Detect which cell encompasses the target text, then output its [x, y] center coordinate. 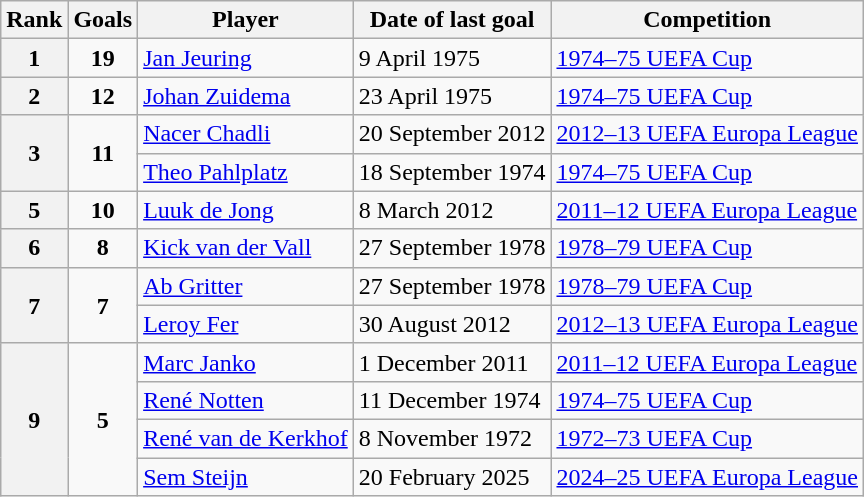
Leroy Fer [246, 324]
Johan Zuidema [246, 96]
1 [34, 58]
Jan Jeuring [246, 58]
12 [103, 96]
Kick van der Vall [246, 248]
23 April 1975 [452, 96]
9 April 1975 [452, 58]
10 [103, 210]
Sem Steijn [246, 477]
René van de Kerkhof [246, 438]
3 [34, 153]
8 [103, 248]
1972–73 UEFA Cup [708, 438]
6 [34, 248]
Date of last goal [452, 20]
Theo Pahlplatz [246, 172]
Goals [103, 20]
11 [103, 153]
Competition [708, 20]
Luuk de Jong [246, 210]
30 August 2012 [452, 324]
2 [34, 96]
Marc Janko [246, 362]
Rank [34, 20]
2024–25 UEFA Europa League [708, 477]
Nacer Chadli [246, 134]
9 [34, 419]
11 December 1974 [452, 400]
18 September 1974 [452, 172]
Player [246, 20]
8 March 2012 [452, 210]
Ab Gritter [246, 286]
8 November 1972 [452, 438]
1 December 2011 [452, 362]
19 [103, 58]
20 February 2025 [452, 477]
René Notten [246, 400]
20 September 2012 [452, 134]
